Identify which cell holds the provided text, then report its [X, Y] central coordinate. 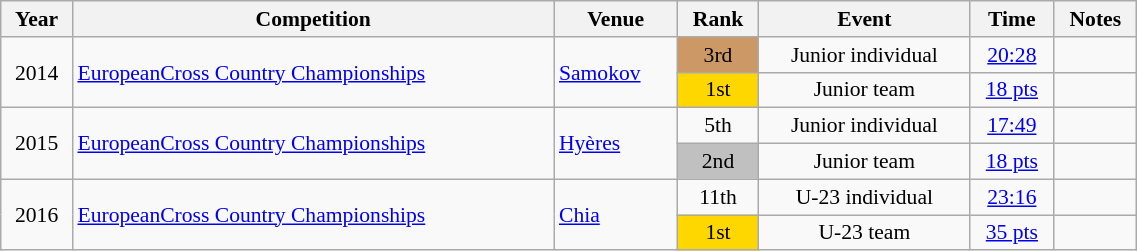
Competition [312, 19]
Samokov [616, 72]
Time [1012, 19]
20:28 [1012, 55]
3rd [718, 55]
2016 [37, 214]
U-23 individual [864, 197]
U-23 team [864, 233]
Event [864, 19]
2015 [37, 144]
Notes [1096, 19]
Venue [616, 19]
5th [718, 126]
23:16 [1012, 197]
2014 [37, 72]
Rank [718, 19]
35 pts [1012, 233]
17:49 [1012, 126]
Hyères [616, 144]
Chia [616, 214]
11th [718, 197]
2nd [718, 162]
Year [37, 19]
